Detect which cell encompasses the target text, then output its [x, y] center coordinate. 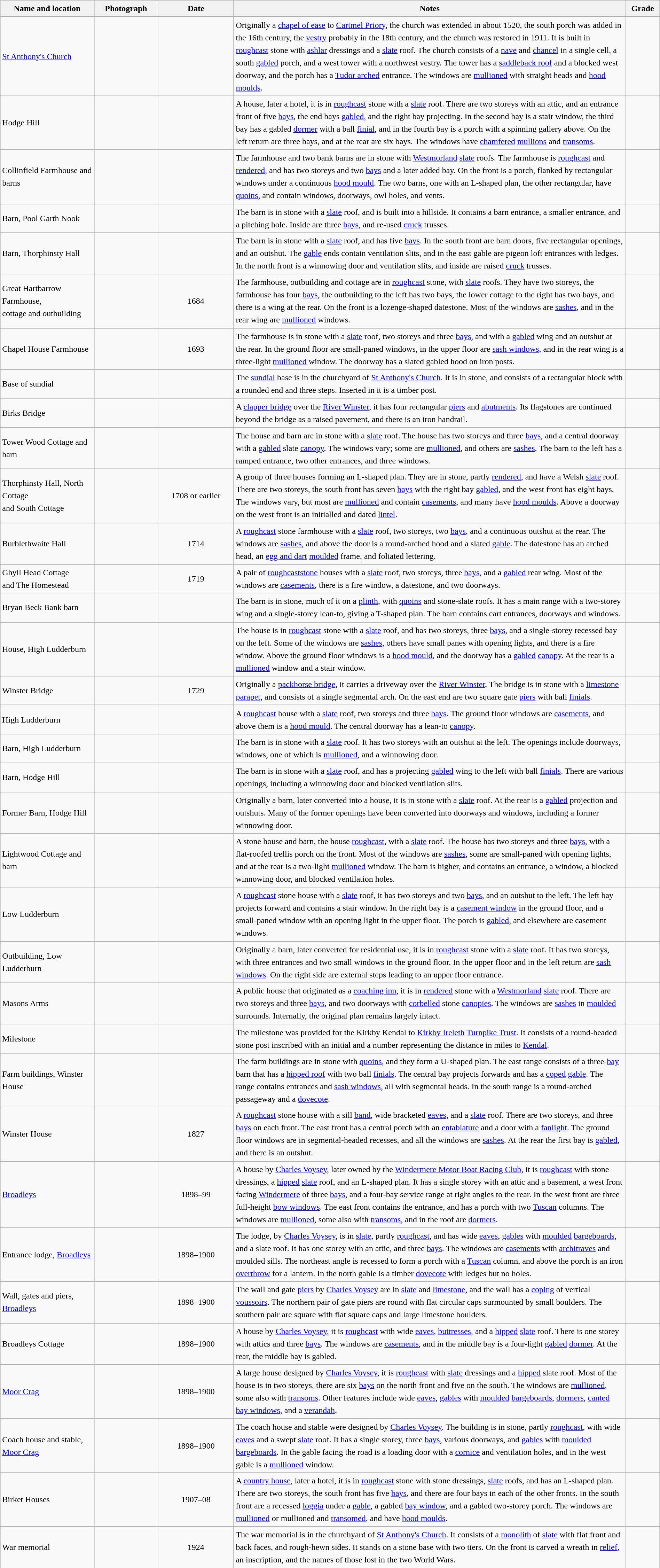
Tower Wood Cottage and barn [47, 448]
Name and location [47, 8]
1907–08 [196, 1499]
Bryan Beck Bank barn [47, 608]
1708 or earlier [196, 496]
Former Barn, Hodge Hill [47, 813]
Thorphinsty Hall, North Cottageand South Cottage [47, 496]
Outbuilding, Low Ludderburn [47, 962]
Hodge Hill [47, 123]
Winster Bridge [47, 691]
1729 [196, 691]
Barn, High Ludderburn [47, 749]
1898–99 [196, 1194]
Birks Bridge [47, 413]
Barn, Thorphinsty Hall [47, 253]
Entrance lodge, Broadleys [47, 1255]
Farm buildings, Winster House [47, 1080]
Barn, Pool Garth Nook [47, 218]
1714 [196, 544]
Ghyll Head Cottageand The Homestead [47, 579]
1827 [196, 1134]
1719 [196, 579]
War memorial [47, 1547]
1684 [196, 301]
Photograph [126, 8]
Milestone [47, 1038]
Broadleys [47, 1194]
Coach house and stable, Moor Crag [47, 1446]
Chapel House Farmhouse [47, 349]
1693 [196, 349]
Burblethwaite Hall [47, 544]
1924 [196, 1547]
Birket Houses [47, 1499]
Collinfield Farmhouse and barns [47, 177]
House, High Ludderburn [47, 649]
Lightwood Cottage and barn [47, 860]
St Anthony's Church [47, 56]
Date [196, 8]
Low Ludderburn [47, 914]
Masons Arms [47, 1004]
Moor Crag [47, 1391]
Notes [430, 8]
Base of sundial [47, 384]
Winster House [47, 1134]
Great Hartbarrow Farmhouse,cottage and outbuilding [47, 301]
Wall, gates and piers, Broadleys [47, 1302]
High Ludderburn [47, 719]
Grade [643, 8]
Broadleys Cottage [47, 1344]
Barn, Hodge Hill [47, 777]
